Determine the [X, Y] coordinate at the center of the cell enclosing the given text.  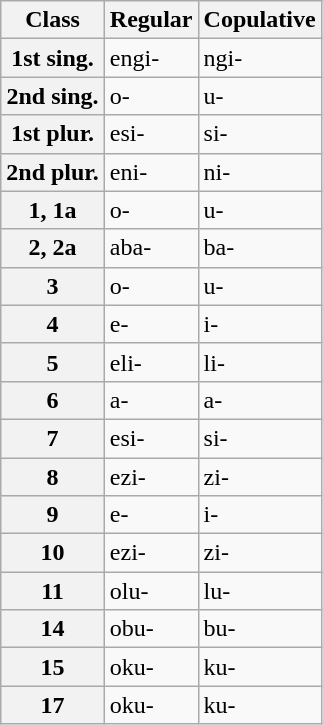
aba- [151, 248]
li- [260, 362]
eni- [151, 172]
eli- [151, 362]
1, 1a [53, 210]
ngi- [260, 58]
Class [53, 20]
engi- [151, 58]
bu- [260, 629]
lu- [260, 591]
8 [53, 477]
10 [53, 553]
4 [53, 324]
2nd sing. [53, 96]
2, 2a [53, 248]
14 [53, 629]
3 [53, 286]
Regular [151, 20]
ni- [260, 172]
6 [53, 400]
9 [53, 515]
11 [53, 591]
1st sing. [53, 58]
obu- [151, 629]
olu- [151, 591]
Copulative [260, 20]
7 [53, 438]
1st plur. [53, 134]
5 [53, 362]
ba- [260, 248]
2nd plur. [53, 172]
17 [53, 705]
15 [53, 667]
